Search for the cell housing the specified text and yield its (x, y) center coordinate. 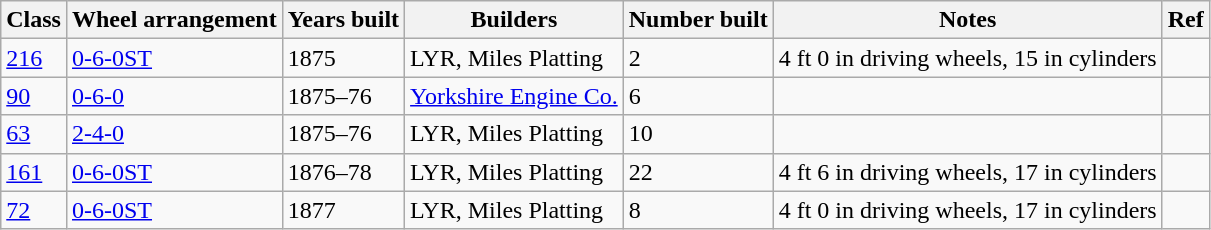
4 ft 0 in driving wheels, 17 in cylinders (968, 210)
6 (698, 96)
72 (34, 210)
2 (698, 58)
10 (698, 134)
1877 (343, 210)
0-6-0 (174, 96)
Yorkshire Engine Co. (514, 96)
161 (34, 172)
Wheel arrangement (174, 20)
Number built (698, 20)
63 (34, 134)
1876–78 (343, 172)
Builders (514, 20)
216 (34, 58)
Class (34, 20)
2-4-0 (174, 134)
Ref (1186, 20)
4 ft 6 in driving wheels, 17 in cylinders (968, 172)
8 (698, 210)
22 (698, 172)
Notes (968, 20)
1875 (343, 58)
Years built (343, 20)
90 (34, 96)
4 ft 0 in driving wheels, 15 in cylinders (968, 58)
